Identify which cell holds the provided text, then report its [X, Y] central coordinate. 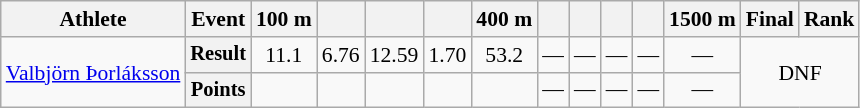
Points [218, 90]
Rank [830, 19]
Athlete [94, 19]
Event [218, 19]
1500 m [702, 19]
DNF [800, 72]
53.2 [504, 55]
Result [218, 55]
12.59 [394, 55]
6.76 [341, 55]
400 m [504, 19]
Valbjörn Þorláksson [94, 72]
100 m [284, 19]
1.70 [447, 55]
Final [770, 19]
11.1 [284, 55]
